Detect which cell encompasses the target text, then output its (x, y) center coordinate. 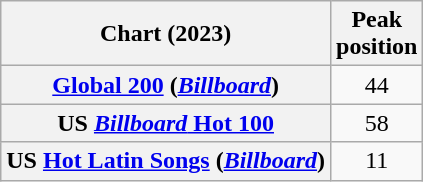
Global 200 (Billboard) (166, 85)
US Hot Latin Songs (Billboard) (166, 161)
US Billboard Hot 100 (166, 123)
Peakposition (377, 34)
Chart (2023) (166, 34)
11 (377, 161)
58 (377, 123)
44 (377, 85)
